Capture the cell that displays the provided text and extract its [X, Y] central coordinate. 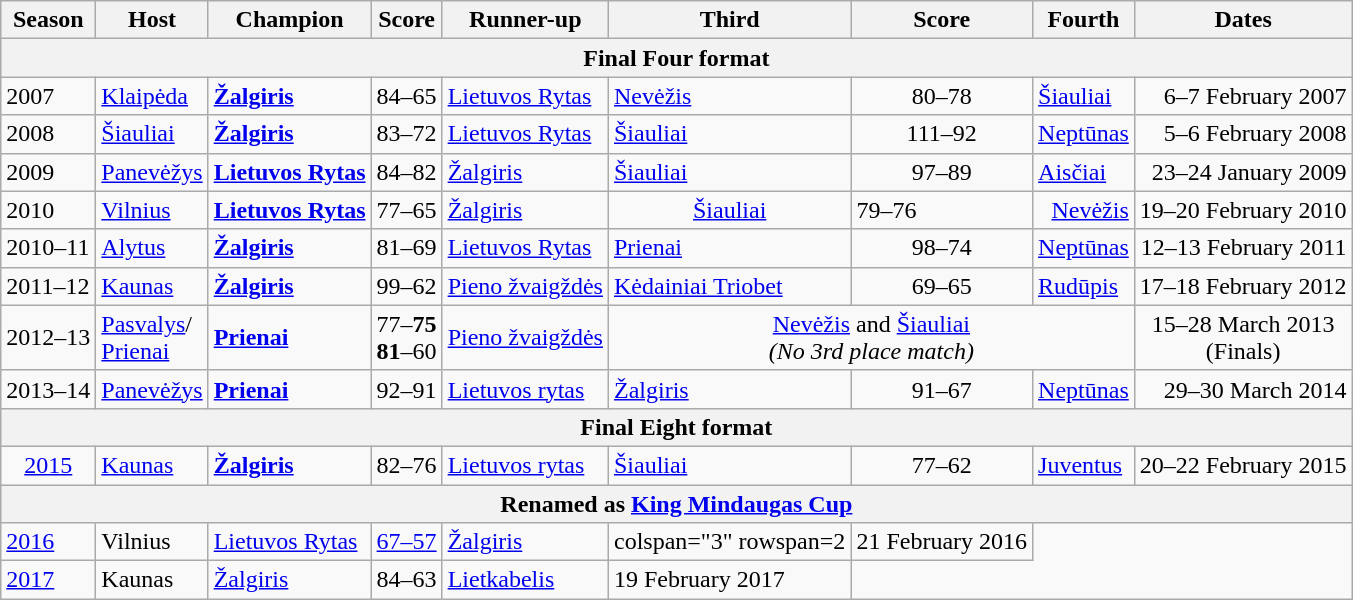
15–28 March 2013(Finals) [1243, 338]
Season [48, 20]
Final Four format [676, 58]
Pasvalys/Prienai [152, 338]
84–63 [406, 580]
77–62 [942, 465]
Renamed as King Mindaugas Cup [676, 503]
2008 [48, 134]
Kėdainiai Triobet [729, 286]
17–18 February 2012 [1243, 286]
69–65 [942, 286]
84–65 [406, 96]
Alytus [152, 248]
2007 [48, 96]
Klaipėda [152, 96]
Lietkabelis [525, 580]
Dates [1243, 20]
77–65 [406, 210]
111–92 [942, 134]
Host [152, 20]
12–13 February 2011 [1243, 248]
Rudūpis [1084, 286]
Fourth [1084, 20]
99–62 [406, 286]
83–72 [406, 134]
19 February 2017 [729, 580]
21 February 2016 [942, 542]
2013–14 [48, 389]
Champion [290, 20]
67–57 [406, 542]
2010–11 [48, 248]
Third [729, 20]
92–91 [406, 389]
77–7581–60 [406, 338]
2015 [48, 465]
2012–13 [48, 338]
19–20 February 2010 [1243, 210]
colspan="3" rowspan=2 [729, 542]
81–69 [406, 248]
79–76 [942, 210]
2016 [48, 542]
82–76 [406, 465]
Runner-up [525, 20]
29–30 March 2014 [1243, 389]
2011–12 [48, 286]
2010 [48, 210]
2009 [48, 172]
Aisčiai [1084, 172]
80–78 [942, 96]
98–74 [942, 248]
91–67 [942, 389]
20–22 February 2015 [1243, 465]
Juventus [1084, 465]
2017 [48, 580]
Final Eight format [676, 427]
84–82 [406, 172]
97–89 [942, 172]
6–7 February 2007 [1243, 96]
23–24 January 2009 [1243, 172]
Nevėžis and Šiauliai(No 3rd place match) [871, 338]
5–6 February 2008 [1243, 134]
